Search for the cell housing the specified text and yield its (x, y) center coordinate. 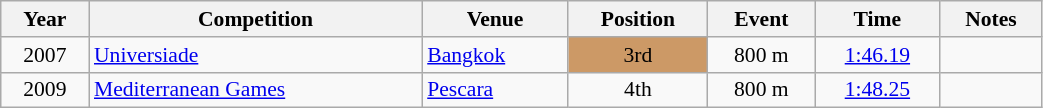
4th (638, 90)
2009 (45, 90)
1:48.25 (878, 90)
Event (762, 19)
Time (878, 19)
Competition (256, 19)
Mediterranean Games (256, 90)
3rd (638, 55)
1:46.19 (878, 55)
Pescara (495, 90)
Notes (991, 19)
Bangkok (495, 55)
Year (45, 19)
Universiade (256, 55)
Position (638, 19)
2007 (45, 55)
Venue (495, 19)
